Find where the given text appears and provide that cell's center as (x, y) coordinate. 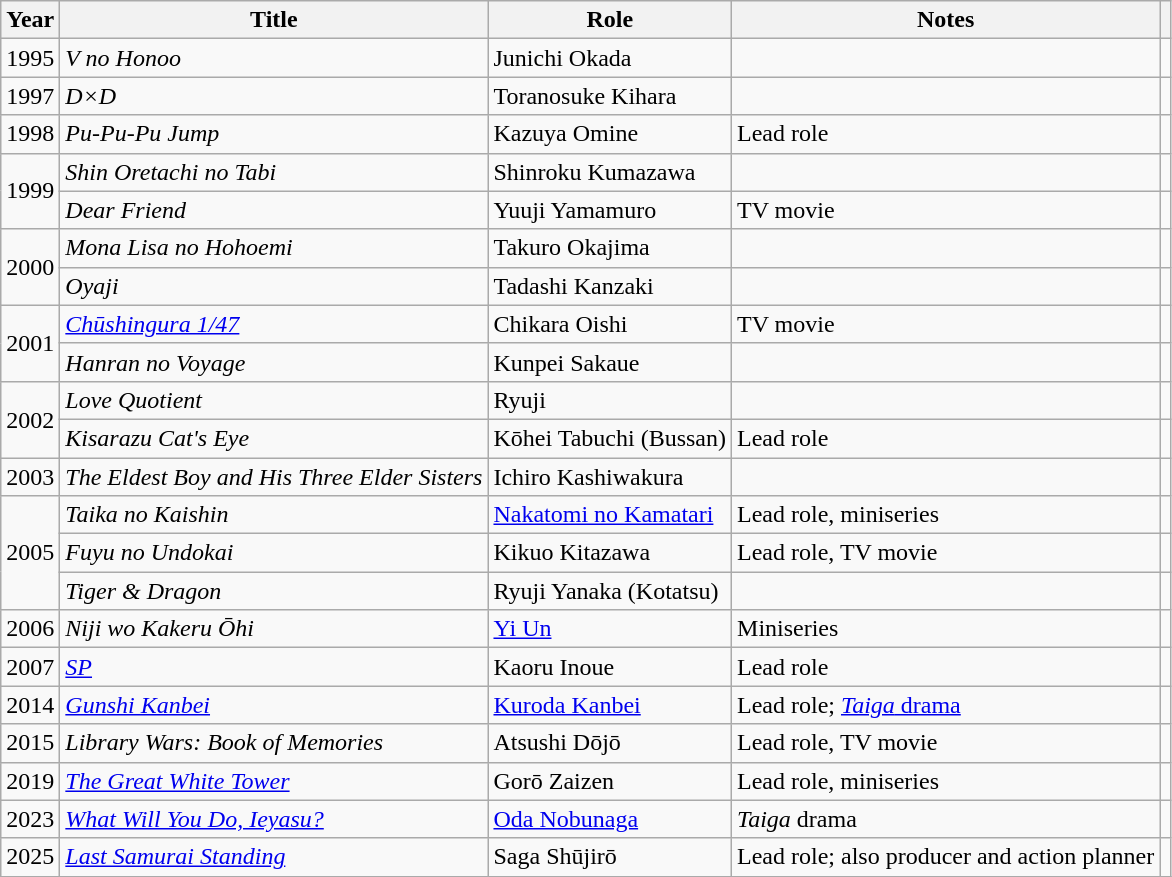
Atsushi Dōjō (610, 743)
Miniseries (946, 629)
Takuro Okajima (610, 248)
Last Samurai Standing (274, 857)
Ryuji (610, 400)
Shinroku Kumazawa (610, 172)
Fuyu no Undokai (274, 553)
Year (30, 20)
Oyaji (274, 286)
Chūshingura 1/47 (274, 324)
Gunshi Kanbei (274, 705)
2003 (30, 477)
Role (610, 20)
Notes (946, 20)
Hanran no Voyage (274, 362)
Niji wo Kakeru Ōhi (274, 629)
Library Wars: Book of Memories (274, 743)
Ryuji Yanaka (Kotatsu) (610, 591)
Mona Lisa no Hohoemi (274, 248)
Taiga drama (946, 819)
Kisarazu Cat's Eye (274, 438)
1997 (30, 96)
Title (274, 20)
1999 (30, 191)
Kuroda Kanbei (610, 705)
Dear Friend (274, 210)
2007 (30, 667)
Kazuya Omine (610, 134)
Junichi Okada (610, 58)
The Great White Tower (274, 781)
Taika no Kaishin (274, 515)
2025 (30, 857)
SP (274, 667)
Lead role; also producer and action planner (946, 857)
2023 (30, 819)
Kunpei Sakaue (610, 362)
Kikuo Kitazawa (610, 553)
2006 (30, 629)
Yi Un (610, 629)
Tiger & Dragon (274, 591)
2014 (30, 705)
2002 (30, 419)
Nakatomi no Kamatari (610, 515)
Gorō Zaizen (610, 781)
Pu-Pu-Pu Jump (274, 134)
What Will You Do, Ieyasu? (274, 819)
Chikara Oishi (610, 324)
The Eldest Boy and His Three Elder Sisters (274, 477)
D×D (274, 96)
Oda Nobunaga (610, 819)
V no Honoo (274, 58)
Love Quotient (274, 400)
Tadashi Kanzaki (610, 286)
2015 (30, 743)
1998 (30, 134)
2019 (30, 781)
Kaoru Inoue (610, 667)
Toranosuke Kihara (610, 96)
Shin Oretachi no Tabi (274, 172)
2000 (30, 267)
1995 (30, 58)
2005 (30, 553)
Lead role; Taiga drama (946, 705)
Saga Shūjirō (610, 857)
Kōhei Tabuchi (Bussan) (610, 438)
2001 (30, 343)
Yuuji Yamamuro (610, 210)
Ichiro Kashiwakura (610, 477)
